Detect which cell encompasses the target text, then output its [x, y] center coordinate. 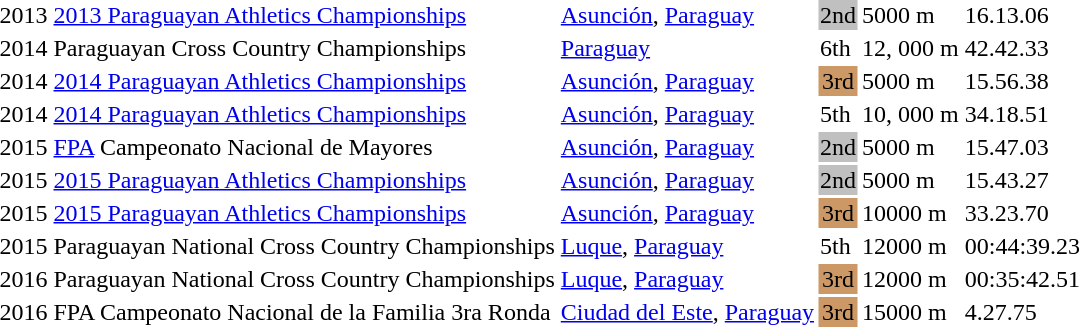
12, 000 m [911, 48]
FPA Campeonato Nacional de Mayores [304, 147]
Paraguay [687, 48]
10, 000 m [911, 114]
FPA Campeonato Nacional de la Familia 3ra Ronda [304, 312]
6th [838, 48]
10000 m [911, 213]
Ciudad del Este, Paraguay [687, 312]
2013 Paraguayan Athletics Championships [304, 15]
15000 m [911, 312]
Paraguayan Cross Country Championships [304, 48]
